Identify which cell holds the provided text, then report its (x, y) central coordinate. 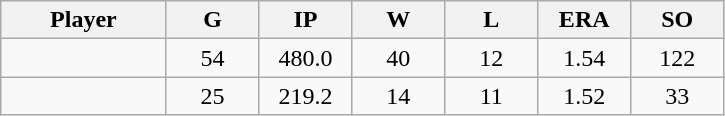
IP (306, 20)
L (492, 20)
14 (398, 96)
219.2 (306, 96)
25 (212, 96)
SO (678, 20)
12 (492, 58)
1.54 (584, 58)
480.0 (306, 58)
Player (84, 20)
ERA (584, 20)
40 (398, 58)
122 (678, 58)
33 (678, 96)
G (212, 20)
54 (212, 58)
11 (492, 96)
W (398, 20)
1.52 (584, 96)
